For the text-containing cell, return its midpoint in [X, Y] coordinate format. 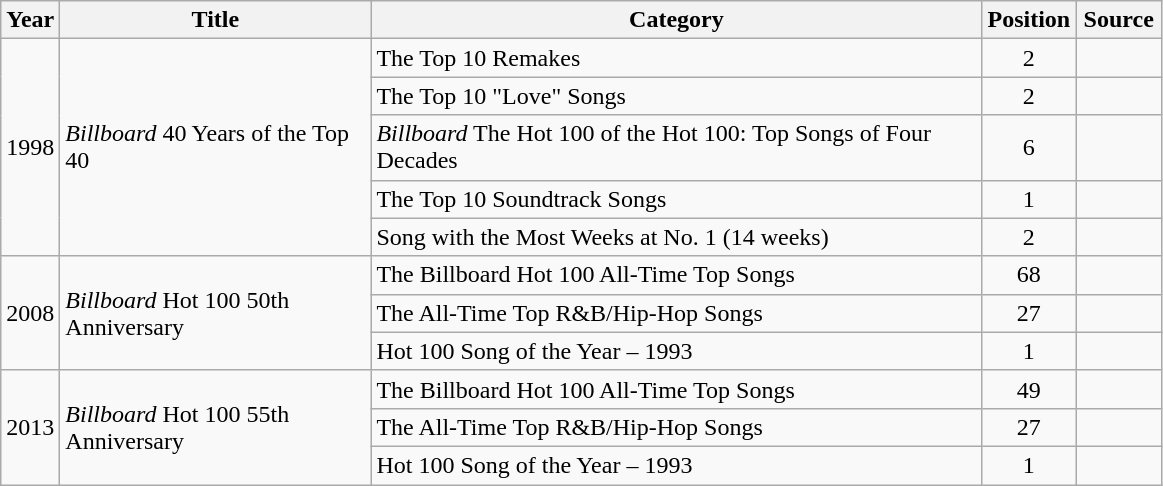
Song with the Most Weeks at No. 1 (14 weeks) [676, 237]
The Top 10 "Love" Songs [676, 96]
The Top 10 Soundtrack Songs [676, 199]
Position [1029, 20]
The Top 10 Remakes [676, 58]
68 [1029, 275]
Year [30, 20]
6 [1029, 148]
Billboard 40 Years of the Top 40 [216, 148]
49 [1029, 389]
Billboard Hot 100 55th Anniversary [216, 427]
Category [676, 20]
2008 [30, 313]
2013 [30, 427]
Source [1119, 20]
Billboard The Hot 100 of the Hot 100: Top Songs of Four Decades [676, 148]
1998 [30, 148]
Title [216, 20]
Billboard Hot 100 50th Anniversary [216, 313]
